Return (X, Y) of the center of cell containing provided text 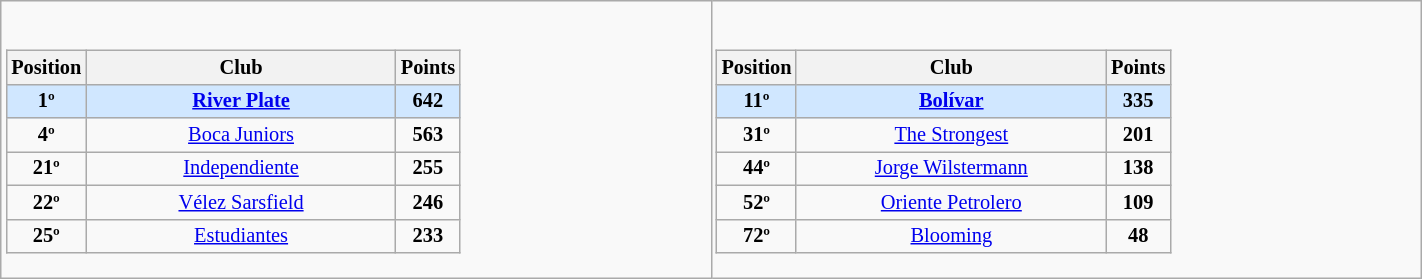
Vélez Sarsfield (241, 202)
Position Club Points 11º Bolívar 335 31º The Strongest 201 44º Jorge Wilstermann 138 52º Oriente Petrolero 109 72º Blooming 48 (1066, 139)
25º (46, 236)
Bolívar (951, 101)
255 (428, 168)
Estudiantes (241, 236)
Independiente (241, 168)
109 (1138, 202)
21º (46, 168)
22º (46, 202)
1º (46, 101)
246 (428, 202)
52º (757, 202)
335 (1138, 101)
233 (428, 236)
Position Club Points 1º River Plate 642 4º Boca Juniors 563 21º Independiente 255 22º Vélez Sarsfield 246 25º Estudiantes 233 (356, 139)
563 (428, 135)
River Plate (241, 101)
Boca Juniors (241, 135)
The Strongest (951, 135)
642 (428, 101)
44º (757, 168)
11º (757, 101)
Oriente Petrolero (951, 202)
Blooming (951, 236)
201 (1138, 135)
48 (1138, 236)
72º (757, 236)
138 (1138, 168)
Jorge Wilstermann (951, 168)
4º (46, 135)
31º (757, 135)
